Pinpoint the cell where the given text exists, returning its (X, Y) midpoint coordinate. 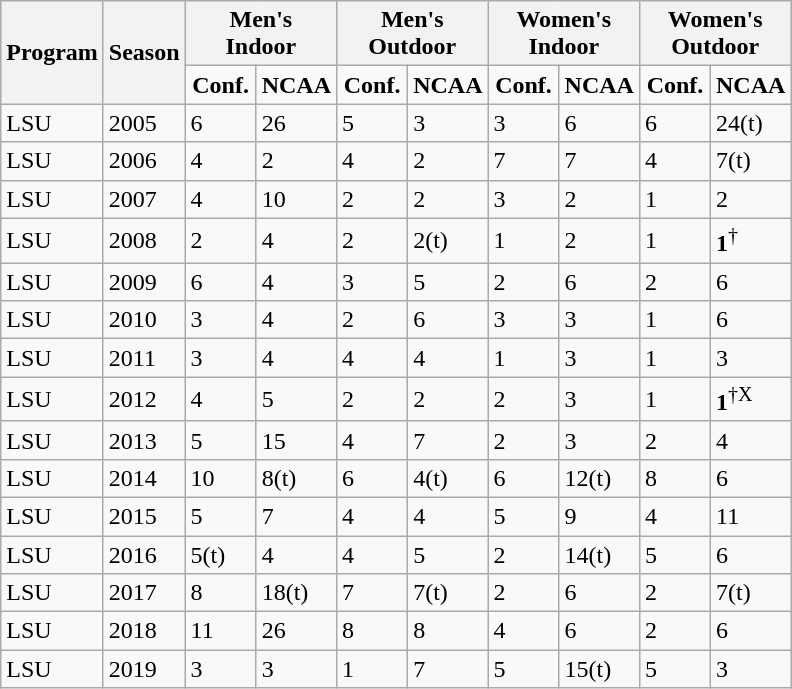
Women'sOutdoor (714, 34)
2013 (144, 440)
2011 (144, 358)
2015 (144, 516)
15 (296, 440)
2008 (144, 240)
2018 (144, 631)
1† (751, 240)
12(t) (599, 478)
Women'sIndoor (564, 34)
2017 (144, 593)
2007 (144, 199)
2006 (144, 161)
Season (144, 52)
2009 (144, 282)
Men'sOutdoor (412, 34)
2019 (144, 669)
2014 (144, 478)
18(t) (296, 593)
2012 (144, 400)
9 (599, 516)
14(t) (599, 555)
2016 (144, 555)
15(t) (599, 669)
5(t) (220, 555)
24(t) (751, 123)
4(t) (448, 478)
2005 (144, 123)
Men'sIndoor (260, 34)
8(t) (296, 478)
2010 (144, 320)
1†X (751, 400)
2(t) (448, 240)
Program (52, 52)
